Capture the cell that displays the provided text and extract its (x, y) central coordinate. 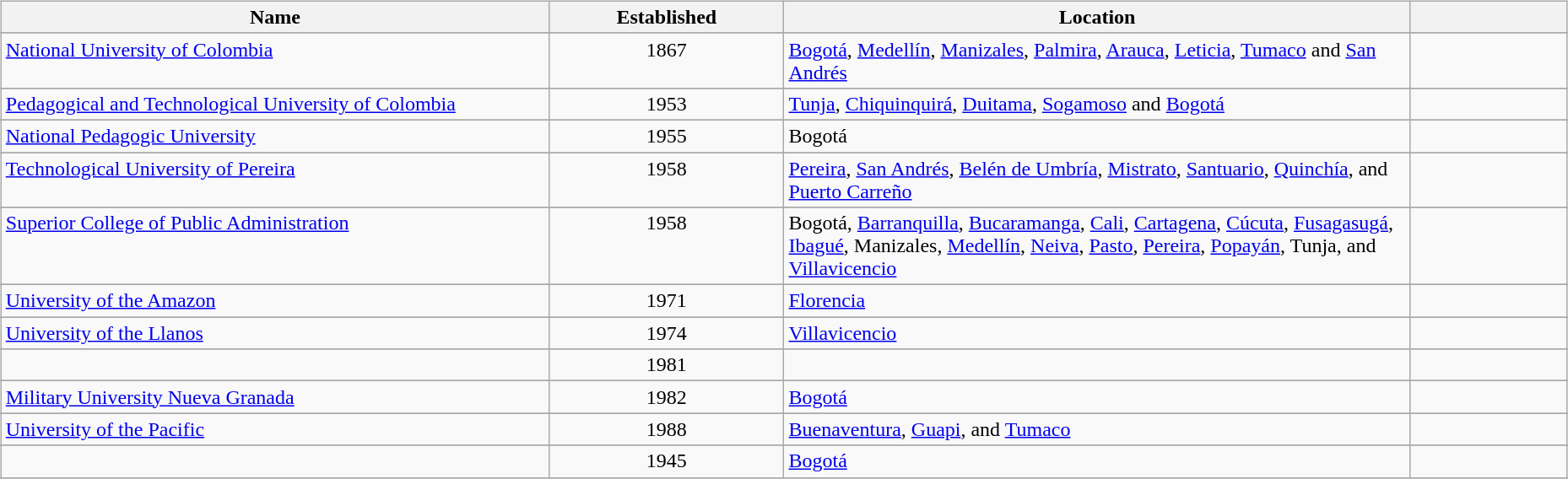
1953 (667, 104)
1867 (667, 61)
National Pedagogic University (275, 136)
Military University Nueva Granada (275, 397)
Technological University of Pereira (275, 179)
1982 (667, 397)
University of the Llanos (275, 333)
1974 (667, 333)
1971 (667, 301)
National University of Colombia (275, 61)
Location (1097, 17)
Pedagogical and Technological University of Colombia (275, 104)
University of the Pacific (275, 429)
University of the Amazon (275, 301)
1988 (667, 429)
Tunja, Chiquinquirá, Duitama, Sogamoso and Bogotá (1097, 104)
1945 (667, 461)
Pereira, San Andrés, Belén de Umbría, Mistrato, Santuario, Quinchía, and Puerto Carreño (1097, 179)
Villavicencio (1097, 333)
Buenaventura, Guapi, and Tumaco (1097, 429)
Superior College of Public Administration (275, 246)
Established (667, 17)
Bogotá, Medellín, Manizales, Palmira, Arauca, Leticia, Tumaco and San Andrés (1097, 61)
Florencia (1097, 301)
Name (275, 17)
1981 (667, 365)
1955 (667, 136)
